Determine the (x, y) coordinate at the center of the cell enclosing the given text.  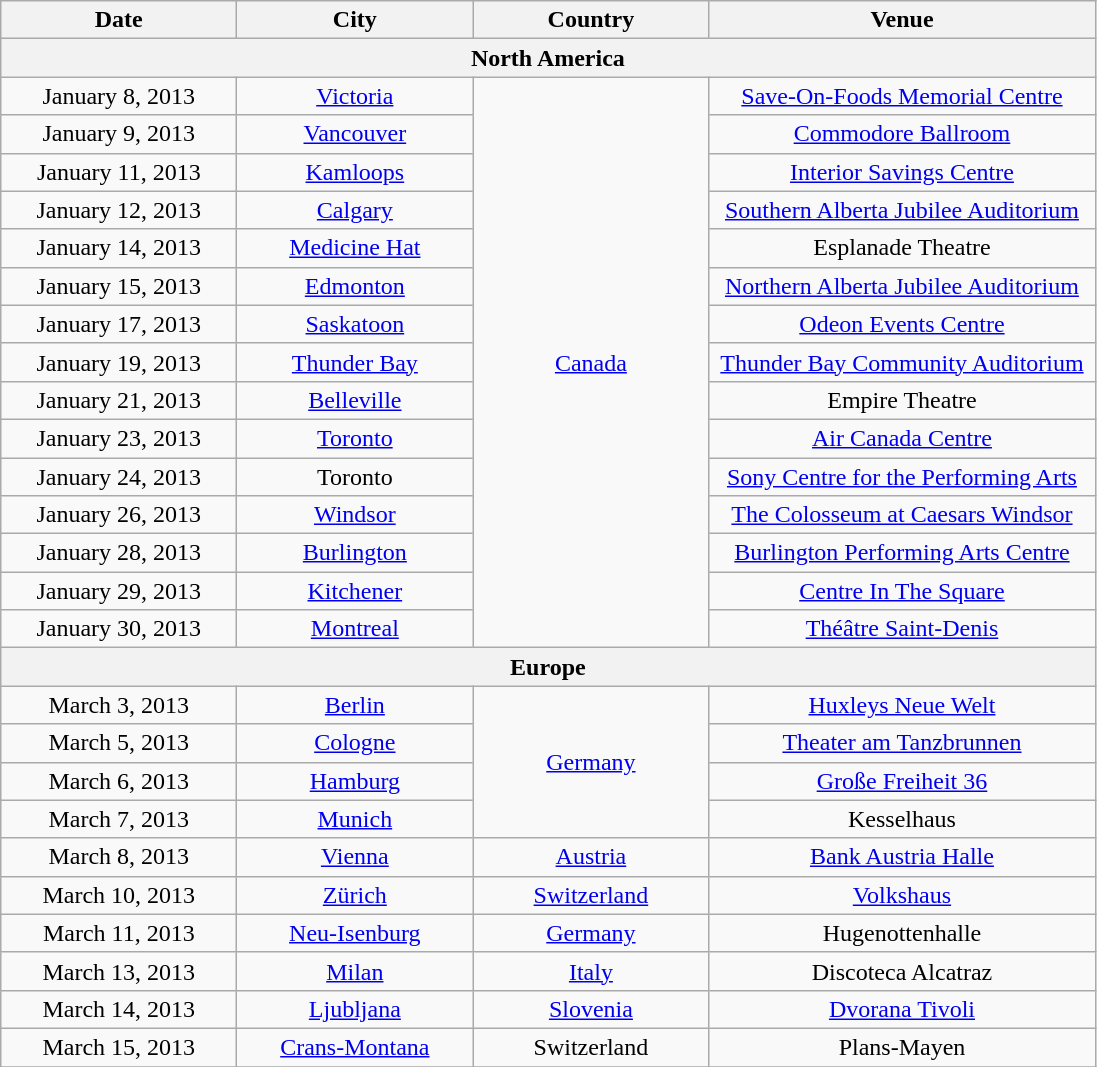
Edmonton (355, 286)
January 12, 2013 (119, 210)
Calgary (355, 210)
Huxleys Neue Welt (902, 705)
Burlington (355, 553)
January 11, 2013 (119, 172)
Kesselhaus (902, 819)
North America (548, 58)
Volkshaus (902, 895)
Berlin (355, 705)
Théâtre Saint-Denis (902, 629)
January 30, 2013 (119, 629)
Große Freiheit 36 (902, 781)
Canada (591, 362)
January 28, 2013 (119, 553)
Slovenia (591, 1009)
Northern Alberta Jubilee Auditorium (902, 286)
Vienna (355, 857)
Sony Centre for the Performing Arts (902, 477)
Commodore Ballroom (902, 134)
January 15, 2013 (119, 286)
The Colosseum at Caesars Windsor (902, 515)
Montreal (355, 629)
Discoteca Alcatraz (902, 971)
March 6, 2013 (119, 781)
March 13, 2013 (119, 971)
Centre In The Square (902, 591)
January 29, 2013 (119, 591)
Zürich (355, 895)
Bank Austria Halle (902, 857)
Crans-Montana (355, 1047)
January 9, 2013 (119, 134)
Plans-Mayen (902, 1047)
Neu-Isenburg (355, 933)
Austria (591, 857)
March 11, 2013 (119, 933)
March 5, 2013 (119, 743)
Country (591, 20)
January 17, 2013 (119, 324)
January 19, 2013 (119, 362)
Hamburg (355, 781)
Ljubljana (355, 1009)
Victoria (355, 96)
Munich (355, 819)
January 14, 2013 (119, 248)
Empire Theatre (902, 400)
March 14, 2013 (119, 1009)
Italy (591, 971)
March 10, 2013 (119, 895)
Odeon Events Centre (902, 324)
Thunder Bay Community Auditorium (902, 362)
Windsor (355, 515)
January 23, 2013 (119, 438)
Southern Alberta Jubilee Auditorium (902, 210)
March 7, 2013 (119, 819)
Interior Savings Centre (902, 172)
Belleville (355, 400)
March 15, 2013 (119, 1047)
January 21, 2013 (119, 400)
Thunder Bay (355, 362)
City (355, 20)
March 3, 2013 (119, 705)
January 24, 2013 (119, 477)
Cologne (355, 743)
January 8, 2013 (119, 96)
Theater am Tanzbrunnen (902, 743)
Date (119, 20)
Esplanade Theatre (902, 248)
Vancouver (355, 134)
Kitchener (355, 591)
Air Canada Centre (902, 438)
Medicine Hat (355, 248)
Save-On-Foods Memorial Centre (902, 96)
Burlington Performing Arts Centre (902, 553)
Kamloops (355, 172)
March 8, 2013 (119, 857)
Hugenottenhalle (902, 933)
Dvorana Tivoli (902, 1009)
Venue (902, 20)
Saskatoon (355, 324)
Europe (548, 667)
January 26, 2013 (119, 515)
Milan (355, 971)
